Output the (X, Y) coordinate of the center of the cell containing the given text.  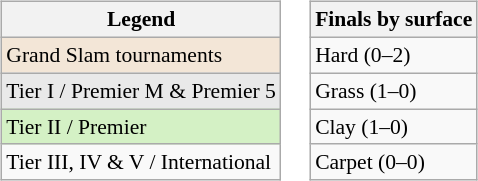
Tier II / Premier (141, 127)
Grass (1–0) (394, 91)
Finals by surface (394, 20)
Clay (1–0) (394, 127)
Tier III, IV & V / International (141, 162)
Tier I / Premier M & Premier 5 (141, 91)
Legend (141, 20)
Hard (0–2) (394, 55)
Grand Slam tournaments (141, 55)
Carpet (0–0) (394, 162)
